Return the [x, y] coordinate for the center point of the cell that contains the specified text.  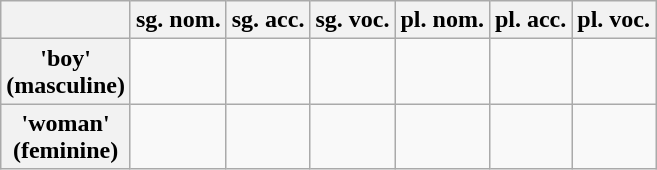
sg. acc. [268, 20]
'woman'(feminine) [66, 136]
sg. voc. [352, 20]
pl. nom. [442, 20]
pl. acc. [530, 20]
pl. voc. [614, 20]
'boy'(masculine) [66, 72]
sg. nom. [178, 20]
